For the text-containing cell, return its midpoint in (X, Y) coordinate format. 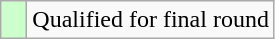
Qualified for final round (151, 20)
